Output the [x, y] coordinate of the center of the cell containing the given text.  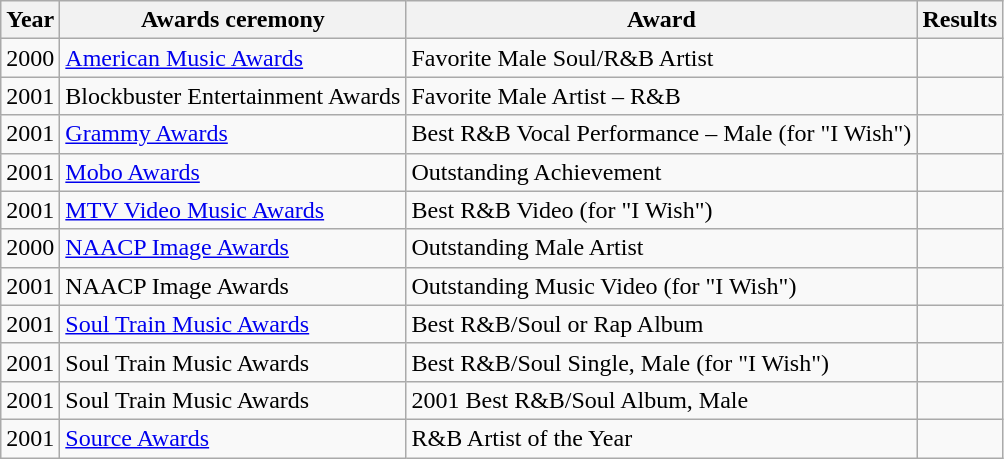
Favorite Male Soul/R&B Artist [662, 58]
Source Awards [233, 438]
Results [960, 20]
Favorite Male Artist – R&B [662, 96]
Mobo Awards [233, 172]
American Music Awards [233, 58]
Best R&B/Soul Single, Male (for "I Wish") [662, 362]
Blockbuster Entertainment Awards [233, 96]
Outstanding Achievement [662, 172]
Best R&B Vocal Performance – Male (for "I Wish") [662, 134]
Awards ceremony [233, 20]
Outstanding Male Artist [662, 248]
Best R&B Video (for "I Wish") [662, 210]
Best R&B/Soul or Rap Album [662, 324]
2001 Best R&B/Soul Album, Male [662, 400]
Award [662, 20]
Year [30, 20]
Grammy Awards [233, 134]
MTV Video Music Awards [233, 210]
R&B Artist of the Year [662, 438]
Outstanding Music Video (for "I Wish") [662, 286]
